Output the [x, y] coordinate of the center of the cell containing the given text.  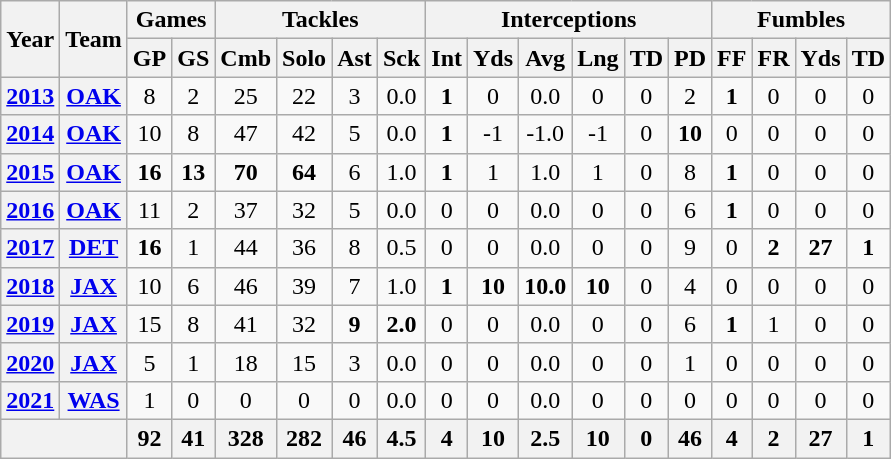
Fumbles [802, 20]
2013 [30, 96]
Games [170, 20]
Solo [304, 58]
2.5 [546, 438]
-1.0 [546, 134]
Team [94, 39]
328 [246, 438]
64 [304, 172]
2021 [30, 400]
11 [149, 210]
2015 [30, 172]
47 [246, 134]
2020 [30, 362]
2019 [30, 324]
282 [304, 438]
7 [355, 286]
2014 [30, 134]
36 [304, 248]
PD [690, 58]
2.0 [401, 324]
37 [246, 210]
Tackles [320, 20]
FF [732, 58]
2017 [30, 248]
22 [304, 96]
0.5 [401, 248]
Lng [598, 58]
42 [304, 134]
2016 [30, 210]
Int [447, 58]
GP [149, 58]
4.5 [401, 438]
18 [246, 362]
Cmb [246, 58]
92 [149, 438]
Year [30, 39]
10.0 [546, 286]
DET [94, 248]
44 [246, 248]
Avg [546, 58]
39 [304, 286]
13 [194, 172]
WAS [94, 400]
Ast [355, 58]
70 [246, 172]
GS [194, 58]
Sck [401, 58]
Interceptions [569, 20]
FR [774, 58]
25 [246, 96]
2018 [30, 286]
